Determine the [X, Y] coordinate at the center of the cell enclosing the given text.  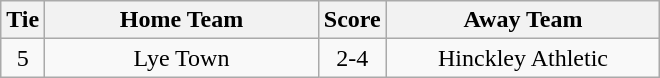
Tie [23, 20]
Hinckley Athletic [523, 58]
2-4 [352, 58]
Away Team [523, 20]
Score [352, 20]
Lye Town [182, 58]
5 [23, 58]
Home Team [182, 20]
